Output the (x, y) coordinate of the center of the cell containing the given text.  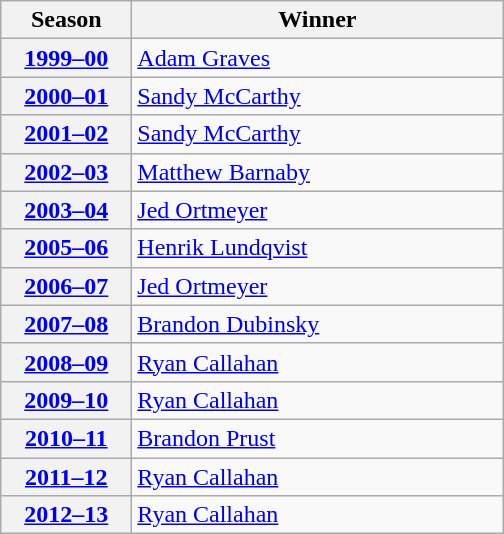
2012–13 (66, 515)
2007–08 (66, 324)
2006–07 (66, 286)
Brandon Prust (318, 438)
Henrik Lundqvist (318, 248)
Brandon Dubinsky (318, 324)
2003–04 (66, 210)
1999–00 (66, 58)
2010–11 (66, 438)
2000–01 (66, 96)
2005–06 (66, 248)
2008–09 (66, 362)
2001–02 (66, 134)
Adam Graves (318, 58)
2009–10 (66, 400)
Winner (318, 20)
Matthew Barnaby (318, 172)
Season (66, 20)
2011–12 (66, 477)
2002–03 (66, 172)
